Extract the [X, Y] coordinate from the center of the cell holding the provided text.  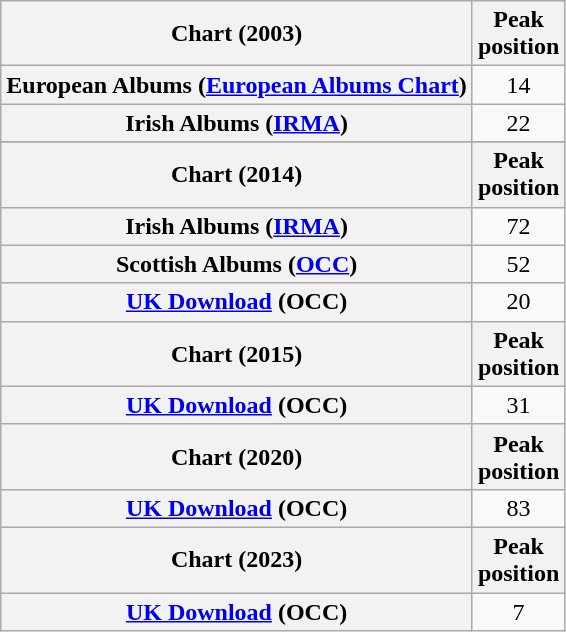
22 [518, 123]
7 [518, 611]
31 [518, 405]
Chart (2020) [237, 456]
Chart (2023) [237, 560]
Chart (2003) [237, 34]
Chart (2014) [237, 174]
Chart (2015) [237, 354]
72 [518, 226]
83 [518, 508]
European Albums (European Albums Chart) [237, 85]
20 [518, 302]
Scottish Albums (OCC) [237, 264]
52 [518, 264]
14 [518, 85]
